Return the (x, y) coordinate for the center point of the cell that contains the specified text.  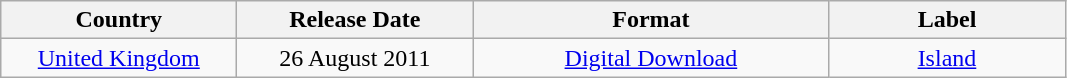
United Kingdom (119, 58)
Label (947, 20)
26 August 2011 (355, 58)
Island (947, 58)
Digital Download (651, 58)
Format (651, 20)
Country (119, 20)
Release Date (355, 20)
